Detect which cell encompasses the target text, then output its (X, Y) center coordinate. 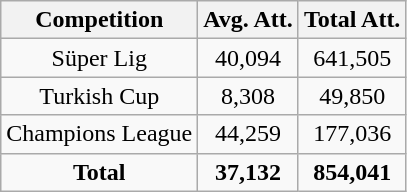
Avg. Att. (248, 20)
44,259 (248, 134)
177,036 (352, 134)
40,094 (248, 58)
8,308 (248, 96)
Turkish Cup (100, 96)
854,041 (352, 172)
Champions League (100, 134)
49,850 (352, 96)
Süper Lig (100, 58)
641,505 (352, 58)
Competition (100, 20)
Total (100, 172)
Total Att. (352, 20)
37,132 (248, 172)
